Capture the cell that displays the provided text and extract its [x, y] central coordinate. 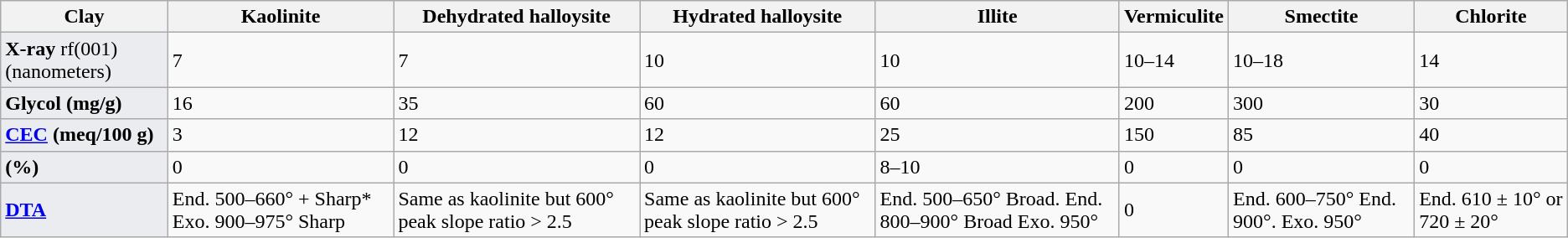
150 [1173, 135]
End. 610 ± 10° or 720 ± 20° [1491, 210]
16 [281, 103]
10–14 [1173, 60]
10–18 [1322, 60]
40 [1491, 135]
8–10 [997, 167]
Dehydrated halloysite [517, 17]
X-ray rf(001)(nanometers) [84, 60]
Vermiculite [1173, 17]
200 [1173, 103]
CEC (meq/100 g) [84, 135]
DTA [84, 210]
3 [281, 135]
14 [1491, 60]
(%) [84, 167]
End. 600–750° End. 900°. Exo. 950° [1322, 210]
85 [1322, 135]
End. 500–650° Broad. End. 800–900° Broad Exo. 950° [997, 210]
Illite [997, 17]
End. 500–660° + Sharp* Exo. 900–975° Sharp [281, 210]
Glycol (mg/g) [84, 103]
Smectite [1322, 17]
25 [997, 135]
30 [1491, 103]
35 [517, 103]
Chlorite [1491, 17]
Clay [84, 17]
Kaolinite [281, 17]
Hydrated halloysite [757, 17]
300 [1322, 103]
